From the cell containing the given text, extract its center point as [X, Y] coordinate. 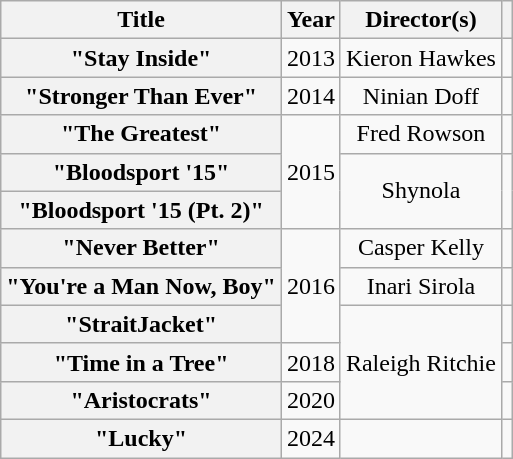
2016 [310, 286]
Fred Rowson [420, 134]
Ninian Doff [420, 96]
"Lucky" [142, 438]
2013 [310, 58]
"Stronger Than Ever" [142, 96]
2014 [310, 96]
Casper Kelly [420, 248]
"Bloodsport '15" [142, 172]
2015 [310, 172]
Kieron Hawkes [420, 58]
2018 [310, 362]
"Stay Inside" [142, 58]
"The Greatest" [142, 134]
"You're a Man Now, Boy" [142, 286]
Director(s) [420, 20]
Year [310, 20]
Title [142, 20]
Raleigh Ritchie [420, 362]
Inari Sirola [420, 286]
"Aristocrats" [142, 400]
"StraitJacket" [142, 324]
"Never Better" [142, 248]
"Bloodsport '15 (Pt. 2)" [142, 210]
"Time in a Tree" [142, 362]
2020 [310, 400]
Shynola [420, 191]
2024 [310, 438]
